Pinpoint the cell where the given text exists, returning its (x, y) midpoint coordinate. 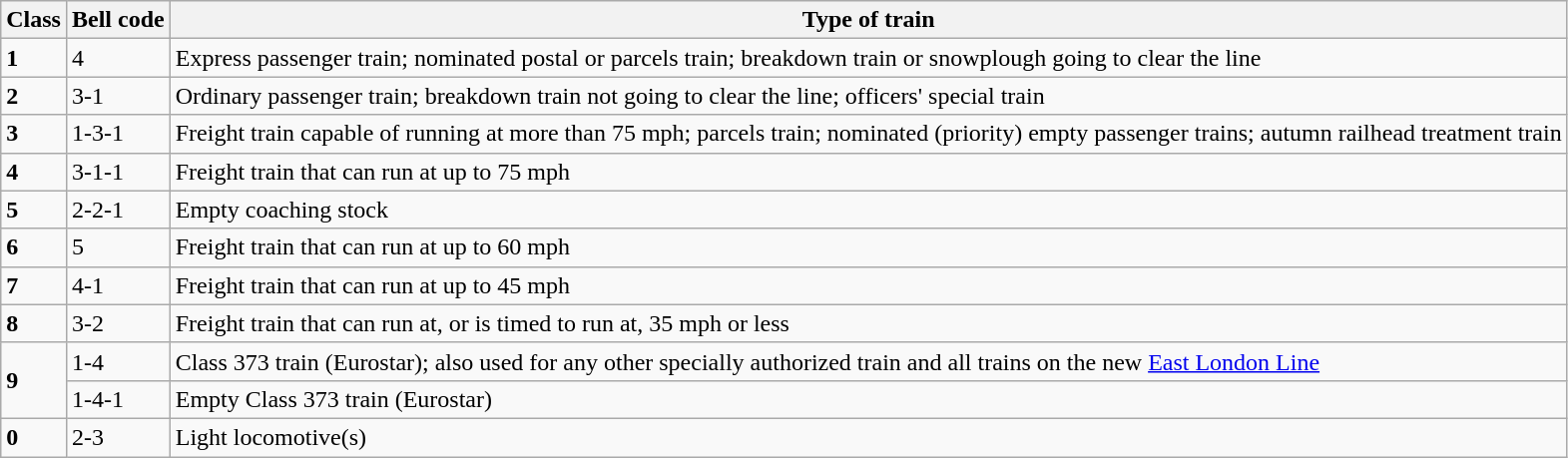
4-1 (118, 285)
9 (34, 380)
2-2-1 (118, 210)
Class 373 train (Eurostar); also used for any other specially authorized train and all trains on the new East London Line (868, 361)
0 (34, 437)
1 (34, 58)
Freight train that can run at up to 75 mph (868, 172)
Class (34, 20)
Freight train that can run at up to 60 mph (868, 247)
1-4-1 (118, 399)
1-4 (118, 361)
Empty coaching stock (868, 210)
Freight train that can run at, or is timed to run at, 35 mph or less (868, 323)
Ordinary passenger train; breakdown train not going to clear the line; officers' special train (868, 96)
Bell code (118, 20)
Freight train that can run at up to 45 mph (868, 285)
Freight train capable of running at more than 75 mph; parcels train; nominated (priority) empty passenger trains; autumn railhead treatment train (868, 134)
Type of train (868, 20)
7 (34, 285)
8 (34, 323)
Express passenger train; nominated postal or parcels train; breakdown train or snowplough going to clear the line (868, 58)
3-2 (118, 323)
3-1 (118, 96)
3-1-1 (118, 172)
1-3-1 (118, 134)
2-3 (118, 437)
6 (34, 247)
Empty Class 373 train (Eurostar) (868, 399)
Light locomotive(s) (868, 437)
2 (34, 96)
3 (34, 134)
